Identify which cell holds the provided text, then report its (X, Y) central coordinate. 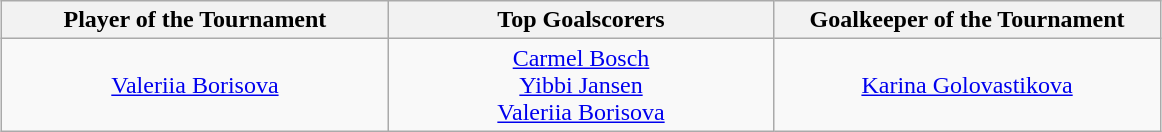
Karina Golovastikova (967, 85)
Goalkeeper of the Tournament (967, 20)
Carmel Bosch Yibbi Jansen Valeriia Borisova (581, 85)
Top Goalscorers (581, 20)
Player of the Tournament (195, 20)
Valeriia Borisova (195, 85)
